For the text-containing cell, return its midpoint in [x, y] coordinate format. 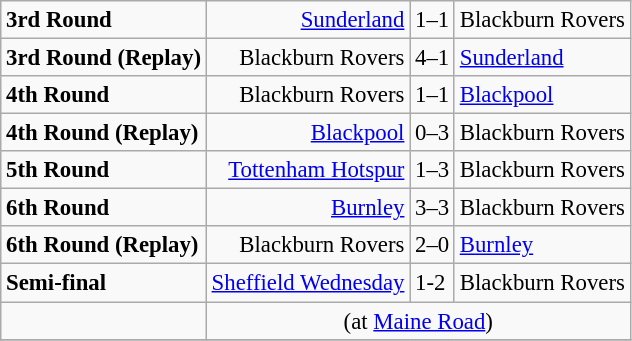
6th Round (Replay) [104, 245]
4th Round [104, 95]
1–3 [432, 170]
(at Maine Road) [418, 321]
0–3 [432, 133]
3rd Round (Replay) [104, 58]
3–3 [432, 208]
1-2 [432, 283]
Tottenham Hotspur [308, 170]
3rd Round [104, 20]
4th Round (Replay) [104, 133]
6th Round [104, 208]
Sheffield Wednesday [308, 283]
4–1 [432, 58]
2–0 [432, 245]
5th Round [104, 170]
Semi-final [104, 283]
